Determine the [X, Y] coordinate at the center of the cell enclosing the given text.  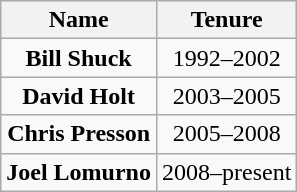
2005–2008 [226, 134]
2003–2005 [226, 96]
Chris Presson [79, 134]
2008–present [226, 172]
Joel Lomurno [79, 172]
Name [79, 20]
Bill Shuck [79, 58]
David Holt [79, 96]
1992–2002 [226, 58]
Tenure [226, 20]
